Pinpoint the cell where the given text exists, returning its (X, Y) midpoint coordinate. 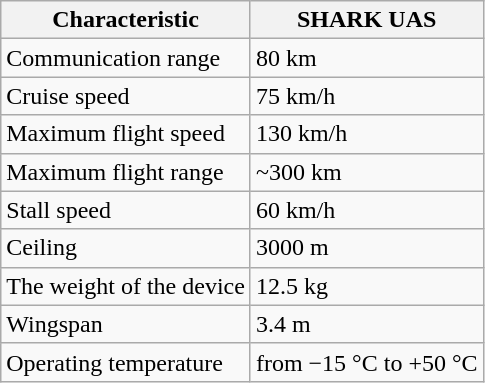
130 km/h (366, 134)
75 km/h (366, 96)
The weight of the device (126, 286)
~300 km (366, 172)
Characteristic (126, 20)
Cruise speed (126, 96)
Maximum flight range (126, 172)
SHARK UAS (366, 20)
from −15 °C to +50 °C (366, 362)
Operating temperature (126, 362)
Wingspan (126, 324)
12.5 kg (366, 286)
Ceiling (126, 248)
3000 m (366, 248)
80 km (366, 58)
Stall speed (126, 210)
Maximum flight speed (126, 134)
Communication range (126, 58)
60 km/h (366, 210)
3.4 m (366, 324)
